Provide the (X, Y) coordinate of the cell's center where the given text is located.  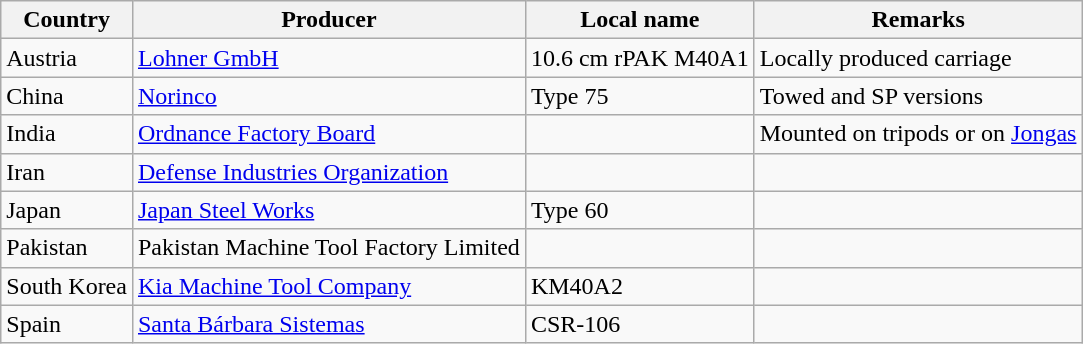
Country (67, 20)
Pakistan (67, 248)
Lohner GmbH (328, 58)
India (67, 134)
10.6 cm rPAK M40A1 (640, 58)
Pakistan Machine Tool Factory Limited (328, 248)
Japan Steel Works (328, 210)
Ordnance Factory Board (328, 134)
Local name (640, 20)
CSR-106 (640, 324)
China (67, 96)
Spain (67, 324)
Locally produced carriage (918, 58)
Defense Industries Organization (328, 172)
Type 60 (640, 210)
South Korea (67, 286)
Santa Bárbara Sistemas (328, 324)
Producer (328, 20)
Type 75 (640, 96)
Towed and SP versions (918, 96)
Mounted on tripods or on Jongas (918, 134)
Japan (67, 210)
Kia Machine Tool Company (328, 286)
Austria (67, 58)
Norinco (328, 96)
KM40A2 (640, 286)
Iran (67, 172)
Remarks (918, 20)
